Search for the cell housing the specified text and yield its [x, y] center coordinate. 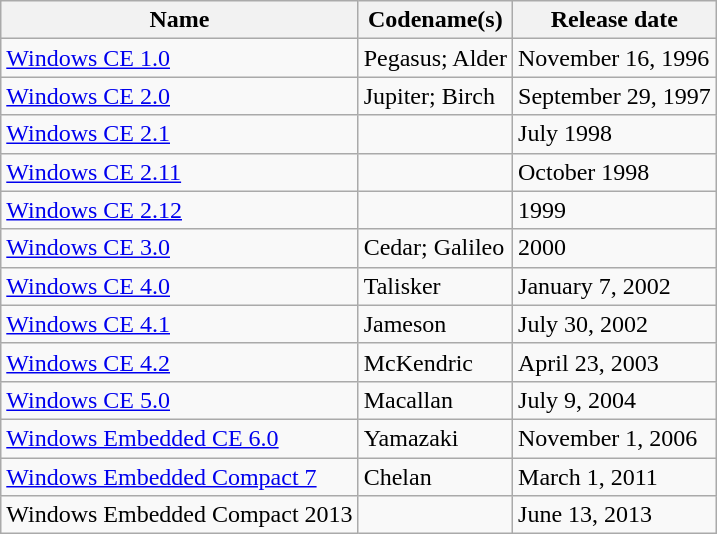
Jupiter; Birch [435, 96]
July 1998 [615, 134]
McKendric [435, 362]
November 1, 2006 [615, 438]
July 30, 2002 [615, 324]
Windows CE 1.0 [180, 58]
Windows CE 2.1 [180, 134]
November 16, 1996 [615, 58]
Windows Embedded Compact 2013 [180, 515]
Cedar; Galileo [435, 248]
September 29, 1997 [615, 96]
Windows CE 2.0 [180, 96]
Chelan [435, 477]
Windows CE 2.11 [180, 172]
April 23, 2003 [615, 362]
Pegasus; Alder [435, 58]
Talisker [435, 286]
January 7, 2002 [615, 286]
Yamazaki [435, 438]
Windows Embedded Compact 7 [180, 477]
Codename(s) [435, 20]
Macallan [435, 400]
1999 [615, 210]
Release date [615, 20]
Windows CE 3.0 [180, 248]
Windows CE 4.0 [180, 286]
October 1998 [615, 172]
Windows CE 2.12 [180, 210]
Windows CE 5.0 [180, 400]
July 9, 2004 [615, 400]
2000 [615, 248]
June 13, 2013 [615, 515]
Windows CE 4.1 [180, 324]
Jameson [435, 324]
Name [180, 20]
March 1, 2011 [615, 477]
Windows CE 4.2 [180, 362]
Windows Embedded CE 6.0 [180, 438]
